Pinpoint the cell where the given text exists, returning its [x, y] midpoint coordinate. 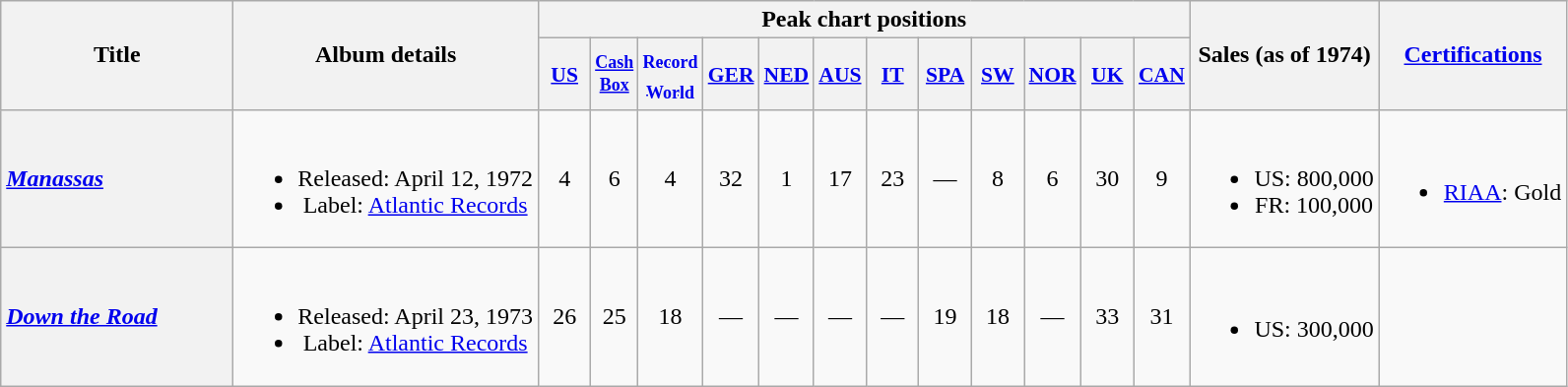
AUS [839, 75]
SPA [946, 75]
1 [787, 179]
19 [946, 317]
23 [892, 179]
Title [117, 55]
US: 300,000 [1284, 317]
30 [1107, 179]
CAN [1162, 75]
26 [565, 317]
Certifications [1472, 55]
25 [615, 317]
31 [1162, 317]
9 [1162, 179]
IT [892, 75]
32 [731, 179]
Released: April 12, 1972Label: Atlantic Records [386, 179]
17 [839, 179]
Record World [671, 75]
33 [1107, 317]
Peak chart positions [865, 20]
UK [1107, 75]
RIAA: Gold [1472, 179]
Cash Box [615, 75]
Released: April 23, 1973Label: Atlantic Records [386, 317]
US [565, 75]
NOR [1053, 75]
US: 800,000FR: 100,000 [1284, 179]
SW [997, 75]
Album details [386, 55]
GER [731, 75]
Down the Road [117, 317]
NED [787, 75]
Manassas [117, 179]
8 [997, 179]
Sales (as of 1974) [1284, 55]
